Identify which cell holds the provided text, then report its [x, y] central coordinate. 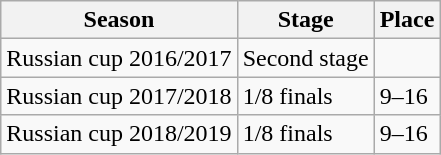
Place [407, 20]
Russian cup 2017/2018 [119, 96]
Second stage [306, 58]
Season [119, 20]
Russian cup 2018/2019 [119, 134]
Russian cup 2016/2017 [119, 58]
Stage [306, 20]
